Detect which cell encompasses the target text, then output its [X, Y] center coordinate. 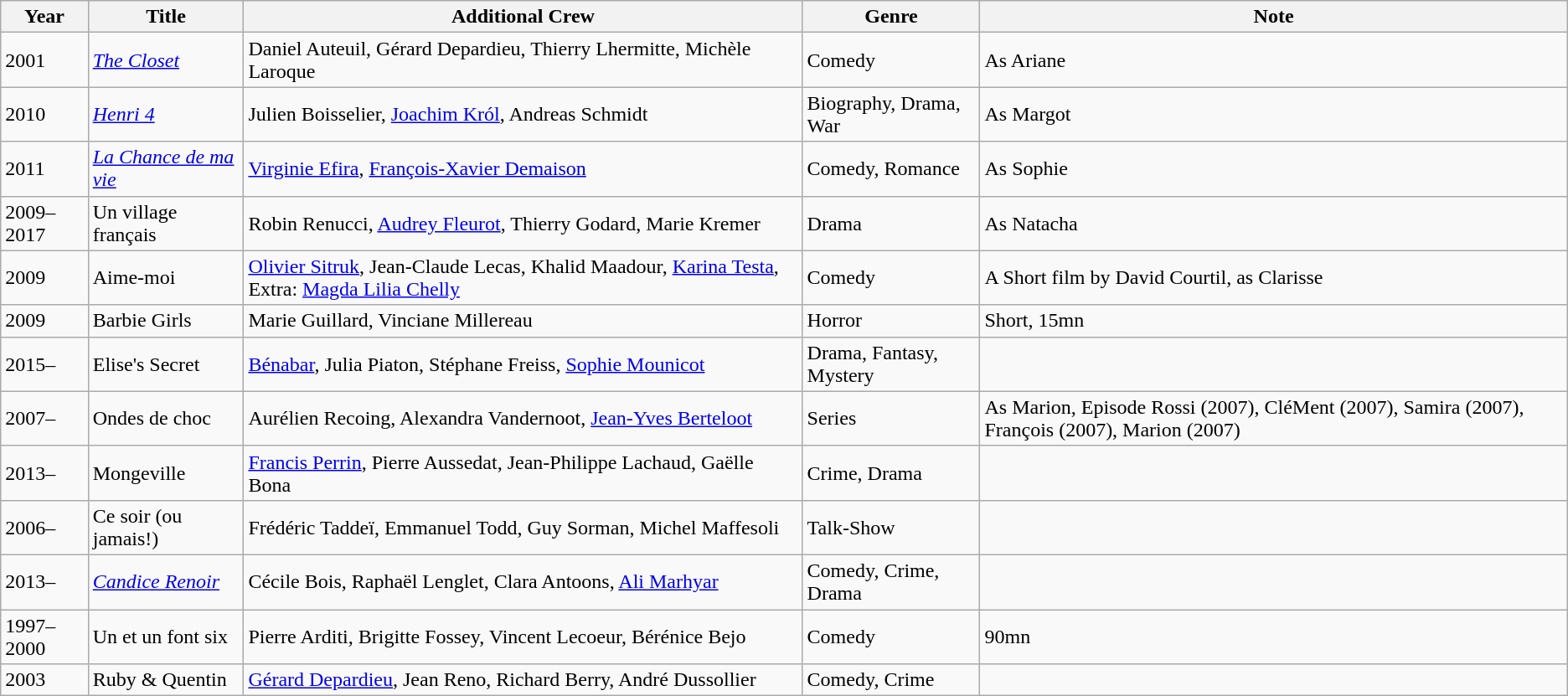
Elise's Secret [166, 363]
Francis Perrin, Pierre Aussedat, Jean-Philippe Lachaud, Gaëlle Bona [523, 472]
Olivier Sitruk, Jean-Claude Lecas, Khalid Maadour, Karina Testa, Extra: Magda Lilia Chelly [523, 278]
2003 [44, 680]
Horror [891, 321]
Short, 15mn [1273, 321]
Bénabar, Julia Piaton, Stéphane Freiss, Sophie Mounicot [523, 363]
Daniel Auteuil, Gérard Depardieu, Thierry Lhermitte, Michèle Laroque [523, 60]
As Marion, Episode Rossi (2007), CléMent (2007), Samira (2007), François (2007), Marion (2007) [1273, 419]
Virginie Efira, François-Xavier Demaison [523, 169]
Year [44, 17]
Comedy, Romance [891, 169]
Cécile Bois, Raphaël Lenglet, Clara Antoons, Ali Marhyar [523, 581]
Talk-Show [891, 528]
Biography, Drama, War [891, 114]
Marie Guillard, Vinciane Millereau [523, 321]
Barbie Girls [166, 321]
1997–2000 [44, 637]
2011 [44, 169]
Aurélien Recoing, Alexandra Vandernoot, Jean-Yves Berteloot [523, 419]
2009–2017 [44, 223]
A Short film by David Courtil, as Clarisse [1273, 278]
Robin Renucci, Audrey Fleurot, Thierry Godard, Marie Kremer [523, 223]
Genre [891, 17]
Un village français [166, 223]
2010 [44, 114]
Note [1273, 17]
The Closet [166, 60]
Title [166, 17]
La Chance de ma vie [166, 169]
90mn [1273, 637]
Gérard Depardieu, Jean Reno, Richard Berry, André Dussollier [523, 680]
Ce soir (ou jamais!) [166, 528]
Series [891, 419]
Crime, Drama [891, 472]
As Natacha [1273, 223]
Additional Crew [523, 17]
Drama, Fantasy, Mystery [891, 363]
Aime-moi [166, 278]
Henri 4 [166, 114]
2006– [44, 528]
Pierre Arditi, Brigitte Fossey, Vincent Lecoeur, Bérénice Bejo [523, 637]
Julien Boisselier, Joachim Król, Andreas Schmidt [523, 114]
Frédéric Taddeï, Emmanuel Todd, Guy Sorman, Michel Maffesoli [523, 528]
Ondes de choc [166, 419]
As Ariane [1273, 60]
2001 [44, 60]
Drama [891, 223]
Un et un font six [166, 637]
Comedy, Crime [891, 680]
As Sophie [1273, 169]
As Margot [1273, 114]
2007– [44, 419]
Mongeville [166, 472]
Ruby & Quentin [166, 680]
Candice Renoir [166, 581]
Comedy, Crime, Drama [891, 581]
2015– [44, 363]
